Return [x, y] of the center of cell containing provided text 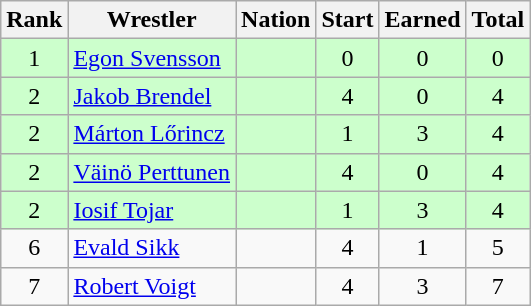
Jakob Brendel [152, 96]
Earned [422, 20]
5 [498, 248]
Evald Sikk [152, 248]
Väinö Perttunen [152, 172]
6 [34, 248]
Márton Lőrincz [152, 134]
Nation [276, 20]
Start [348, 20]
Wrestler [152, 20]
Iosif Tojar [152, 210]
Rank [34, 20]
Total [498, 20]
Egon Svensson [152, 58]
Robert Voigt [152, 286]
